Locate the cell with the specified text and output its [x, y] center coordinate. 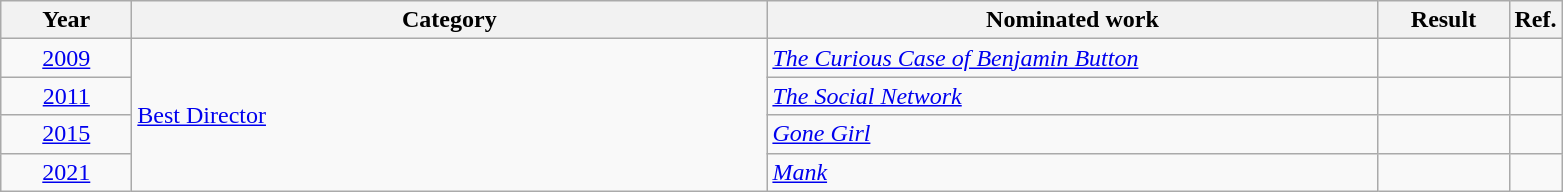
Mank [1072, 172]
Ref. [1536, 20]
Year [66, 20]
Category [450, 20]
2015 [66, 134]
The Curious Case of Benjamin Button [1072, 58]
Gone Girl [1072, 134]
2009 [66, 58]
Nominated work [1072, 20]
2021 [66, 172]
The Social Network [1072, 96]
Best Director [450, 115]
Result [1444, 20]
2011 [66, 96]
